Return the [X, Y] coordinate for the center point of the cell that contains the specified text.  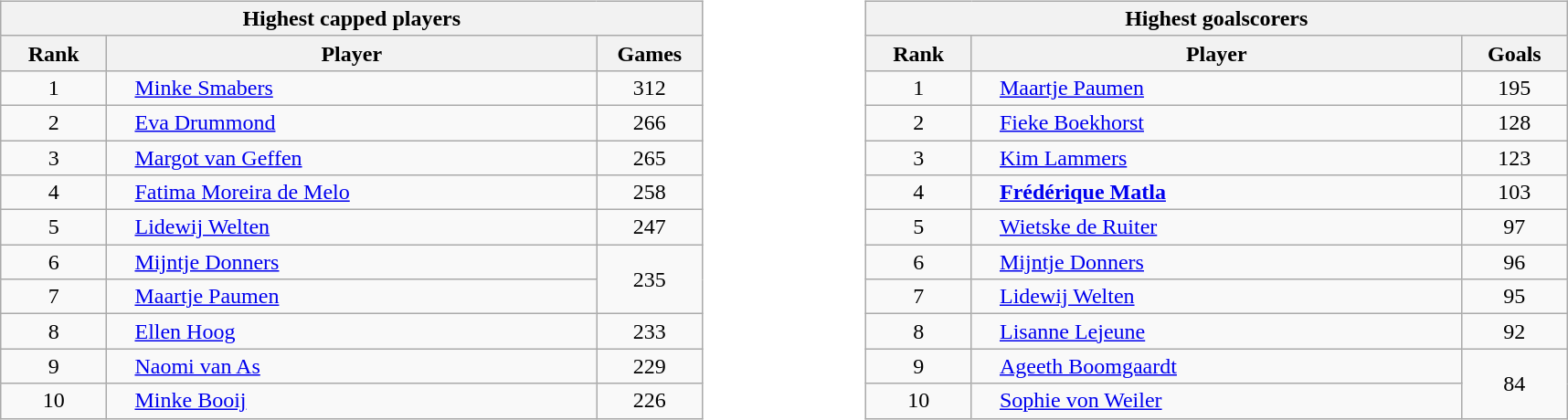
258 [650, 193]
92 [1514, 331]
Games [650, 53]
96 [1514, 262]
Naomi van As [352, 366]
233 [650, 331]
247 [650, 227]
Eva Drummond [352, 122]
229 [650, 366]
Margot van Geffen [352, 158]
226 [650, 401]
Fieke Boekhorst [1216, 122]
97 [1514, 227]
95 [1514, 297]
123 [1514, 158]
Frédérique Matla [1216, 193]
Minke Smabers [352, 88]
103 [1514, 193]
Lisanne Lejeune [1216, 331]
Ageeth Boomgaardt [1216, 366]
265 [650, 158]
Fatima Moreira de Melo [352, 193]
312 [650, 88]
Highest capped players [352, 18]
Highest goalscorers [1216, 18]
Sophie von Weiler [1216, 401]
84 [1514, 383]
Minke Booij [352, 401]
Wietske de Ruiter [1216, 227]
195 [1514, 88]
Goals [1514, 53]
128 [1514, 122]
235 [650, 279]
266 [650, 122]
Kim Lammers [1216, 158]
Ellen Hoog [352, 331]
